Pinpoint the cell where the given text exists, returning its (x, y) midpoint coordinate. 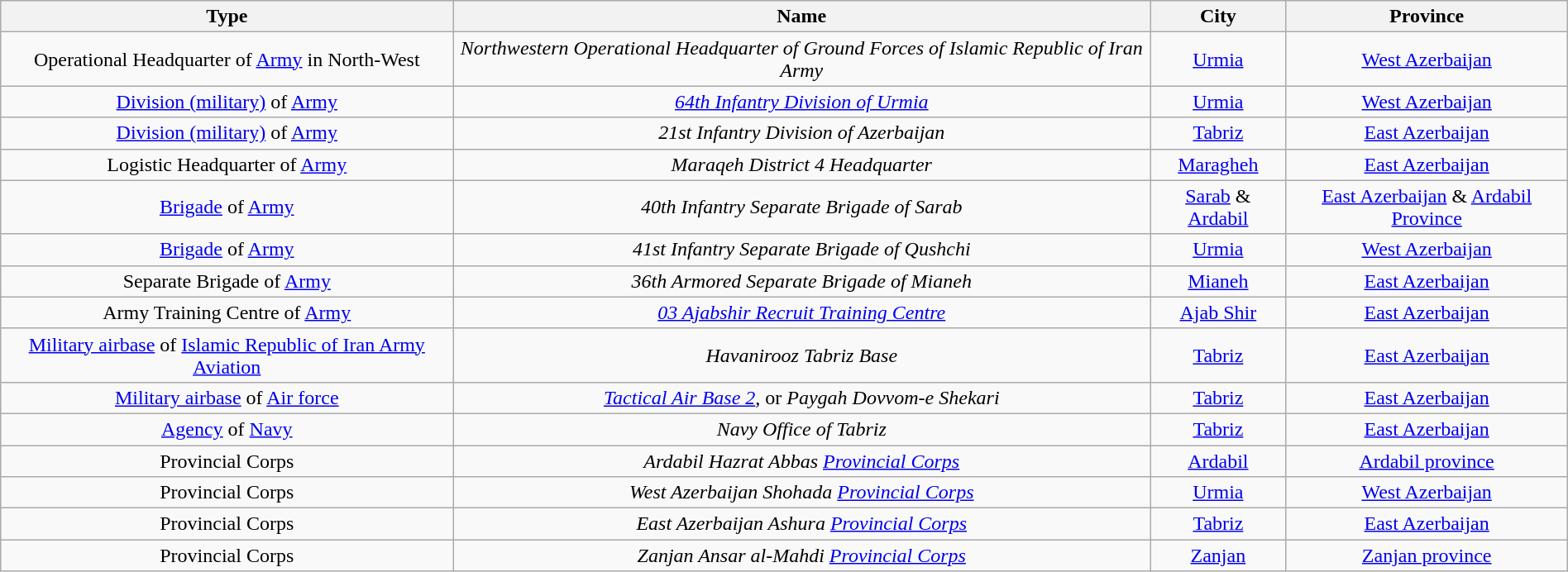
Sarab & Ardabil (1218, 207)
21st Infantry Division of Azerbaijan (802, 133)
Operational Headquarter of Army in North-West (227, 60)
Zanjan province (1427, 555)
Province (1427, 17)
Military airbase of Air force (227, 398)
Zanjan (1218, 555)
Ardabil province (1427, 460)
Ajab Shir (1218, 312)
Agency of Navy (227, 429)
64th Infantry Division of Urmia (802, 102)
Zanjan Ansar al-Mahdi Provincial Corps (802, 555)
Military airbase of Islamic Republic of Iran Army Aviation (227, 355)
Type (227, 17)
Havanirooz Tabriz Base (802, 355)
Navy Office of Tabriz (802, 429)
East Azerbaijan & Ardabil Province (1427, 207)
41st Infantry Separate Brigade of Qushchi (802, 250)
36th Armored Separate Brigade of Mianeh (802, 281)
City (1218, 17)
Maraqeh District 4 Headquarter (802, 164)
Northwestern Operational Headquarter of Ground Forces of Islamic Republic of Iran Army (802, 60)
Logistic Headquarter of Army (227, 164)
Maragheh (1218, 164)
Mianeh (1218, 281)
Army Training Centre of Army (227, 312)
West Azerbaijan Shohada Provincial Corps (802, 493)
Tactical Air Base 2, or Paygah Dovvom-e Shekari (802, 398)
40th Infantry Separate Brigade of Sarab (802, 207)
East Azerbaijan Ashura Provincial Corps (802, 524)
03 Ajabshir Recruit Training Centre (802, 312)
Ardabil (1218, 460)
Name (802, 17)
Separate Brigade of Army (227, 281)
Ardabil Hazrat Abbas Provincial Corps (802, 460)
